For the text-containing cell, return its midpoint in (X, Y) coordinate format. 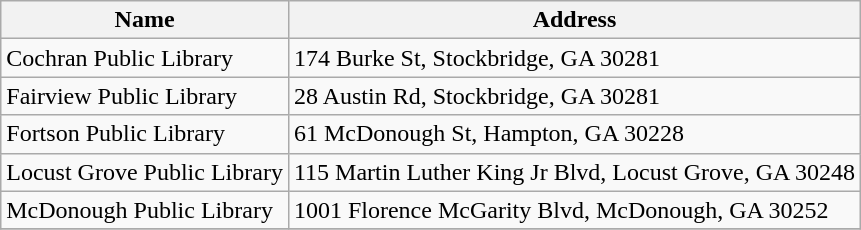
Address (574, 20)
Fairview Public Library (145, 96)
115 Martin Luther King Jr Blvd, Locust Grove, GA 30248 (574, 172)
Name (145, 20)
Fortson Public Library (145, 134)
61 McDonough St, Hampton, GA 30228 (574, 134)
28 Austin Rd, Stockbridge, GA 30281 (574, 96)
Cochran Public Library (145, 58)
Locust Grove Public Library (145, 172)
1001 Florence McGarity Blvd, McDonough, GA 30252 (574, 210)
McDonough Public Library (145, 210)
174 Burke St, Stockbridge, GA 30281 (574, 58)
